For the text-containing cell, return its midpoint in [X, Y] coordinate format. 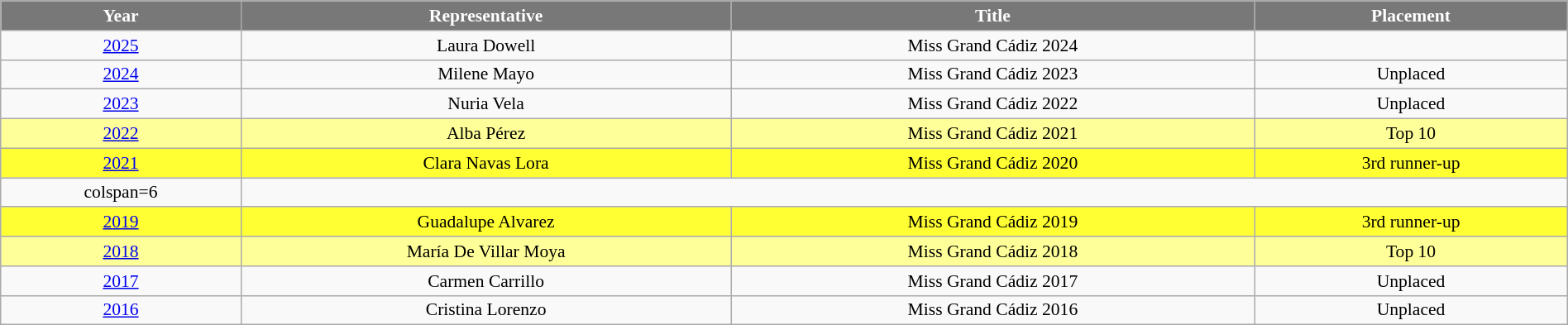
Title [992, 16]
Guadalupe Alvarez [486, 222]
Miss Grand Cádiz 2024 [992, 45]
2021 [121, 163]
2019 [121, 222]
Nuria Vela [486, 104]
2022 [121, 134]
Miss Grand Cádiz 2021 [992, 134]
Cristina Lorenzo [486, 310]
Alba Pérez [486, 134]
Clara Navas Lora [486, 163]
Year [121, 16]
2024 [121, 74]
2025 [121, 45]
Placement [1411, 16]
Miss Grand Cádiz 2018 [992, 251]
Miss Grand Cádiz 2020 [992, 163]
Miss Grand Cádiz 2023 [992, 74]
Miss Grand Cádiz 2017 [992, 281]
colspan=6 [121, 193]
2018 [121, 251]
2016 [121, 310]
2023 [121, 104]
María De Villar Moya [486, 251]
Miss Grand Cádiz 2022 [992, 104]
Miss Grand Cádiz 2019 [992, 222]
Miss Grand Cádiz 2016 [992, 310]
Laura Dowell [486, 45]
Carmen Carrillo [486, 281]
Milene Mayo [486, 74]
2017 [121, 281]
Representative [486, 16]
